Locate the cell with the specified text and output its (X, Y) center coordinate. 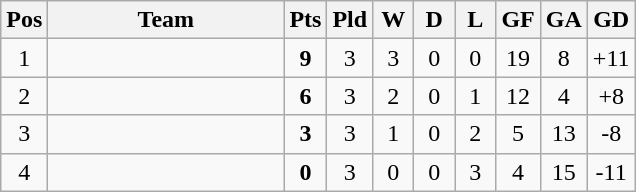
-8 (611, 134)
8 (564, 58)
+11 (611, 58)
5 (518, 134)
GA (564, 20)
GF (518, 20)
6 (306, 96)
Pts (306, 20)
GD (611, 20)
L (476, 20)
-11 (611, 172)
Pos (24, 20)
19 (518, 58)
15 (564, 172)
13 (564, 134)
W (394, 20)
Team (166, 20)
9 (306, 58)
12 (518, 96)
Pld (350, 20)
+8 (611, 96)
D (434, 20)
